Return [X, Y] of the center of cell containing provided text 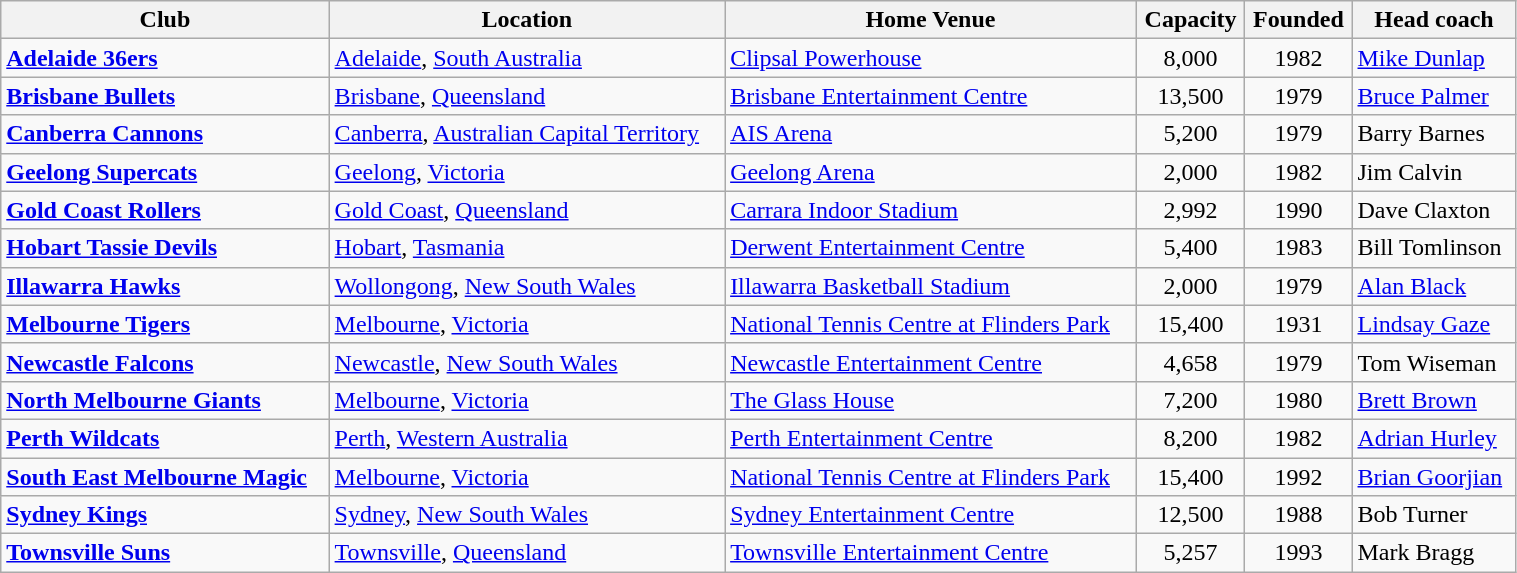
Adelaide, South Australia [527, 58]
Hobart, Tasmania [527, 248]
13,500 [1190, 96]
Bill Tomlinson [1434, 248]
Home Venue [931, 20]
Townsville Suns [165, 553]
2,992 [1190, 210]
Hobart Tassie Devils [165, 248]
The Glass House [931, 400]
1931 [1298, 324]
5,257 [1190, 553]
Tom Wiseman [1434, 362]
Gold Coast, Queensland [527, 210]
Founded [1298, 20]
Clipsal Powerhouse [931, 58]
5,400 [1190, 248]
Perth Entertainment Centre [931, 438]
8,200 [1190, 438]
Wollongong, New South Wales [527, 286]
1983 [1298, 248]
Illawarra Hawks [165, 286]
Newcastle Entertainment Centre [931, 362]
Dave Claxton [1434, 210]
Adelaide 36ers [165, 58]
Canberra Cannons [165, 134]
Brett Brown [1434, 400]
Geelong Arena [931, 172]
North Melbourne Giants [165, 400]
Melbourne Tigers [165, 324]
Jim Calvin [1434, 172]
1990 [1298, 210]
Perth, Western Australia [527, 438]
Lindsay Gaze [1434, 324]
Mark Bragg [1434, 553]
Townsville, Queensland [527, 553]
Carrara Indoor Stadium [931, 210]
1992 [1298, 477]
Perth Wildcats [165, 438]
Capacity [1190, 20]
Geelong Supercats [165, 172]
Sydney Entertainment Centre [931, 515]
Bruce Palmer [1434, 96]
1980 [1298, 400]
AIS Arena [931, 134]
Canberra, Australian Capital Territory [527, 134]
Bob Turner [1434, 515]
Derwent Entertainment Centre [931, 248]
Brisbane Bullets [165, 96]
8,000 [1190, 58]
Brisbane Entertainment Centre [931, 96]
1988 [1298, 515]
Newcastle Falcons [165, 362]
12,500 [1190, 515]
Geelong, Victoria [527, 172]
Barry Barnes [1434, 134]
Alan Black [1434, 286]
Sydney, New South Wales [527, 515]
Townsville Entertainment Centre [931, 553]
South East Melbourne Magic [165, 477]
7,200 [1190, 400]
4,658 [1190, 362]
1993 [1298, 553]
Brisbane, Queensland [527, 96]
Club [165, 20]
Head coach [1434, 20]
Gold Coast Rollers [165, 210]
Newcastle, New South Wales [527, 362]
Adrian Hurley [1434, 438]
Brian Goorjian [1434, 477]
Sydney Kings [165, 515]
Location [527, 20]
Illawarra Basketball Stadium [931, 286]
5,200 [1190, 134]
Mike Dunlap [1434, 58]
